Capture the cell that displays the provided text and extract its (X, Y) central coordinate. 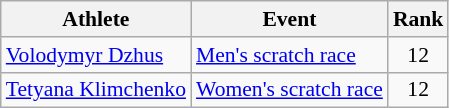
Women's scratch race (290, 90)
Event (290, 19)
Rank (418, 19)
Volodymyr Dzhus (96, 55)
Tetyana Klimchenko (96, 90)
Athlete (96, 19)
Men's scratch race (290, 55)
